Return [X, Y] of the center of cell containing provided text 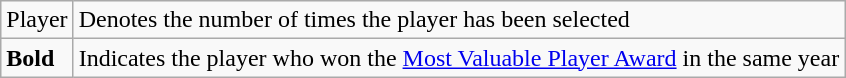
Bold [37, 58]
Indicates the player who won the Most Valuable Player Award in the same year [459, 58]
Player [37, 20]
Denotes the number of times the player has been selected [459, 20]
